Scan for the cell matching the given text and deliver its (x, y) coordinate at center. 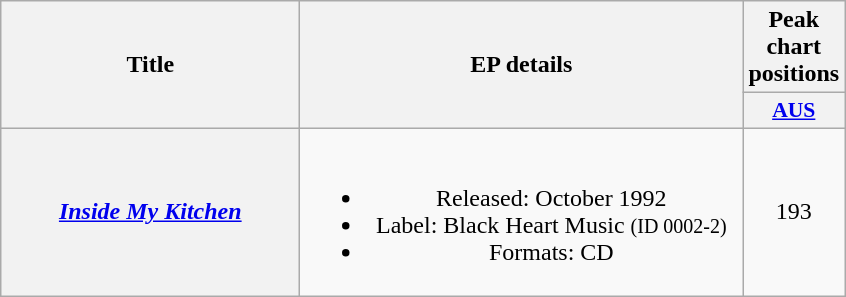
EP details (522, 65)
Inside My Kitchen (150, 212)
Peak chart positions (794, 47)
AUS (794, 111)
193 (794, 212)
Released: October 1992Label: Black Heart Music (ID 0002-2)Formats: CD (522, 212)
Title (150, 65)
